Determine the [X, Y] coordinate at the center of the cell enclosing the given text.  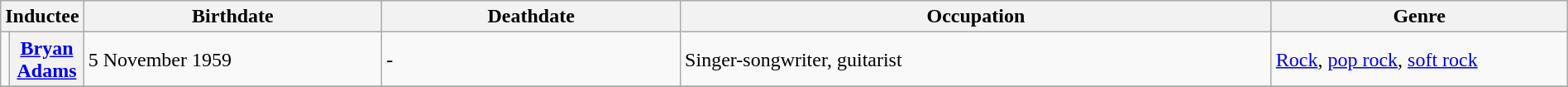
Occupation [976, 17]
Rock, pop rock, soft rock [1419, 60]
Genre [1419, 17]
5 November 1959 [233, 60]
Deathdate [531, 17]
Birthdate [233, 17]
Singer-songwriter, guitarist [976, 60]
- [531, 60]
Bryan Adams [46, 60]
Inductee [42, 17]
